From the cell containing the given text, extract its center point as (x, y) coordinate. 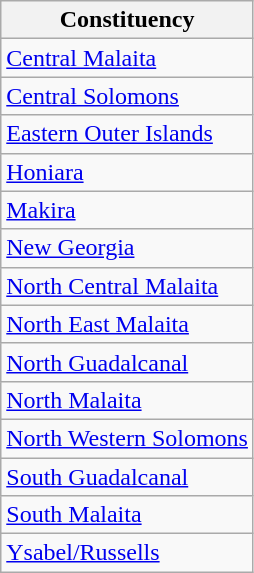
South Guadalcanal (128, 477)
Eastern Outer Islands (128, 134)
North Central Malaita (128, 286)
North Western Solomons (128, 438)
North Malaita (128, 400)
North Guadalcanal (128, 362)
New Georgia (128, 248)
Makira (128, 210)
North East Malaita (128, 324)
Constituency (128, 20)
Honiara (128, 172)
Central Solomons (128, 96)
Central Malaita (128, 58)
Ysabel/Russells (128, 553)
South Malaita (128, 515)
